Return [X, Y] of the center of cell containing provided text 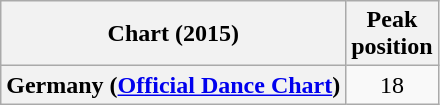
18 [392, 85]
Germany (Official Dance Chart) [174, 85]
Peakposition [392, 34]
Chart (2015) [174, 34]
